Detect which cell encompasses the target text, then output its (x, y) center coordinate. 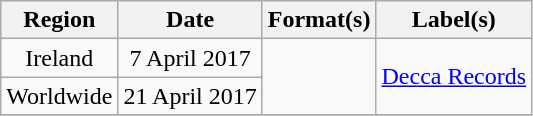
21 April 2017 (190, 96)
Format(s) (319, 20)
Label(s) (454, 20)
Decca Records (454, 77)
Region (60, 20)
Date (190, 20)
Ireland (60, 58)
7 April 2017 (190, 58)
Worldwide (60, 96)
